Determine the (x, y) coordinate at the center of the cell enclosing the given text.  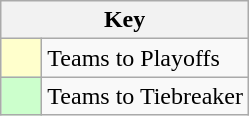
Teams to Tiebreaker (146, 96)
Key (125, 20)
Teams to Playoffs (146, 58)
